Return (x, y) of the center of cell containing provided text 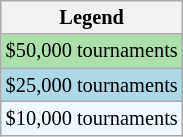
Legend (92, 17)
$25,000 tournaments (92, 85)
$50,000 tournaments (92, 51)
$10,000 tournaments (92, 118)
